Detect which cell encompasses the target text, then output its [X, Y] center coordinate. 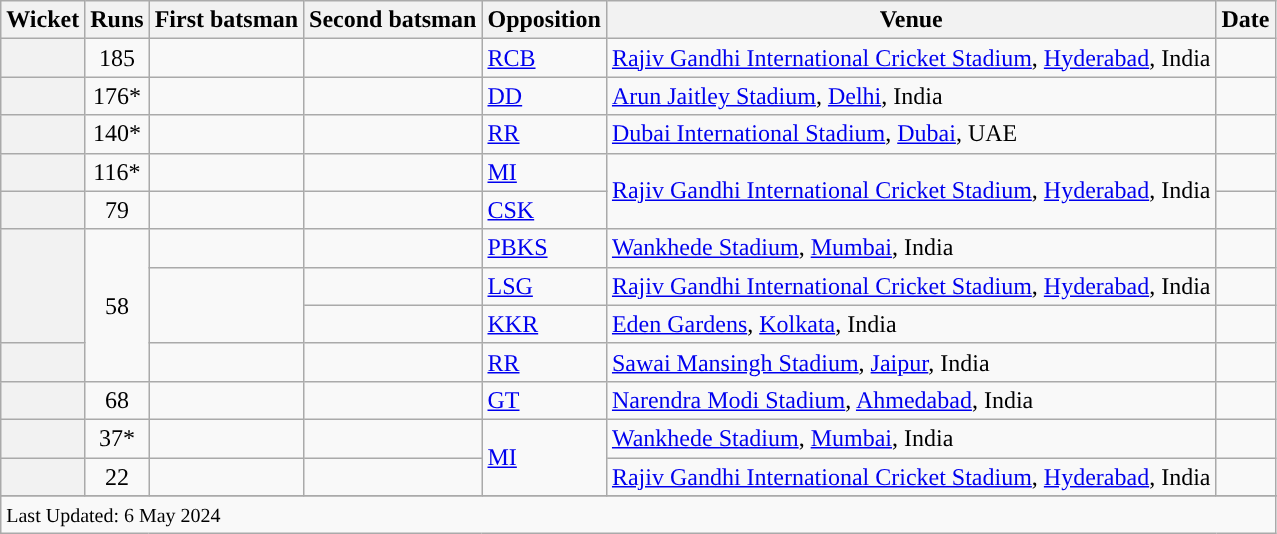
CSK [544, 210]
DD [544, 96]
Second batsman [393, 20]
58 [117, 305]
PBKS [544, 248]
Narendra Modi Stadium, Ahmedabad, India [911, 400]
185 [117, 58]
Arun Jaitley Stadium, Delhi, India [911, 96]
Opposition [544, 20]
79 [117, 210]
Last Updated: 6 May 2024 [638, 515]
176* [117, 96]
RCB [544, 58]
22 [117, 477]
LSG [544, 286]
Runs [117, 20]
140* [117, 134]
37* [117, 438]
Venue [911, 20]
Wicket [43, 20]
GT [544, 400]
Dubai International Stadium, Dubai, UAE [911, 134]
First batsman [226, 20]
68 [117, 400]
Eden Gardens, Kolkata, India [911, 324]
Date [1246, 20]
116* [117, 172]
Sawai Mansingh Stadium, Jaipur, India [911, 362]
KKR [544, 324]
